Determine the (X, Y) coordinate at the center of the cell enclosing the given text.  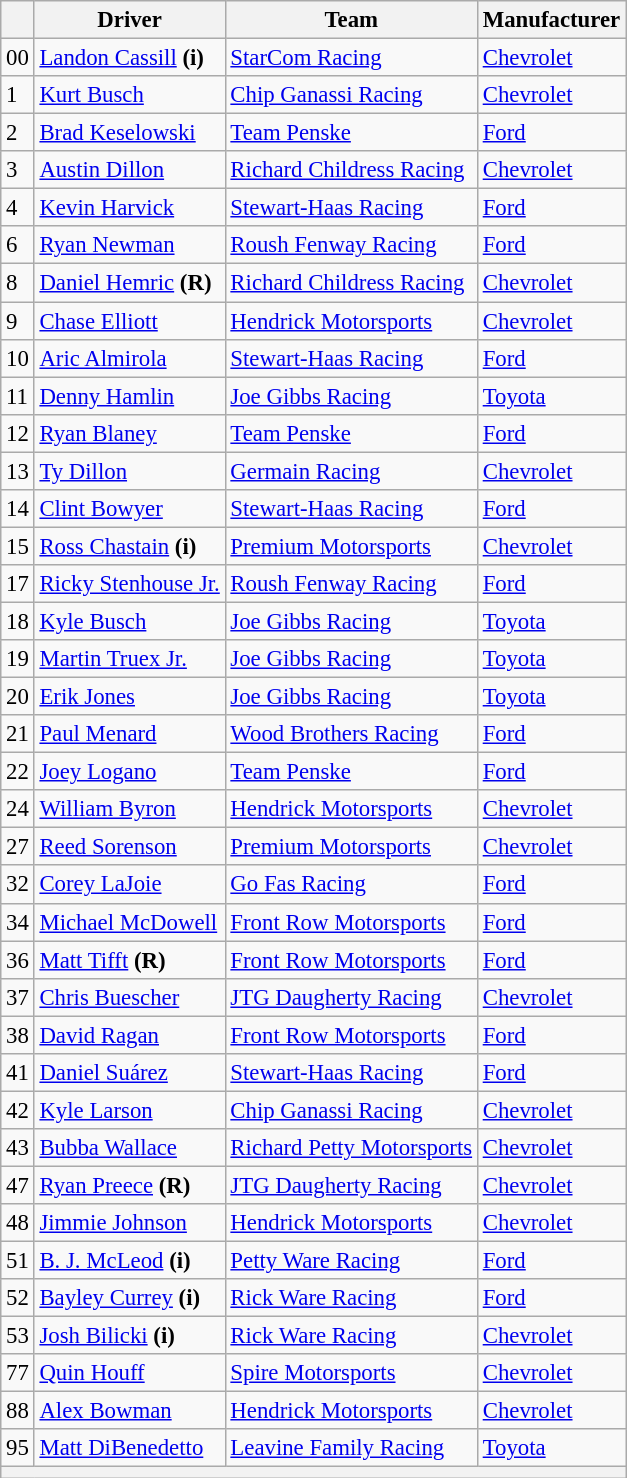
15 (18, 546)
William Byron (130, 809)
Joey Logano (130, 772)
Kyle Busch (130, 621)
14 (18, 509)
2 (18, 133)
27 (18, 847)
Kyle Larson (130, 1110)
Daniel Suárez (130, 1073)
38 (18, 1035)
StarCom Racing (351, 58)
Go Fas Racing (351, 885)
42 (18, 1110)
34 (18, 922)
Petty Ware Racing (351, 1261)
Erik Jones (130, 697)
David Ragan (130, 1035)
41 (18, 1073)
Team (351, 20)
37 (18, 997)
Spire Motorsports (351, 1373)
51 (18, 1261)
Daniel Hemric (R) (130, 283)
9 (18, 321)
Richard Petty Motorsports (351, 1148)
19 (18, 659)
Kurt Busch (130, 95)
Ross Chastain (i) (130, 546)
77 (18, 1373)
Quin Houff (130, 1373)
48 (18, 1223)
Manufacturer (551, 20)
20 (18, 697)
6 (18, 245)
43 (18, 1148)
Ty Dillon (130, 471)
Ryan Blaney (130, 433)
3 (18, 170)
Reed Sorenson (130, 847)
1 (18, 95)
Kevin Harvick (130, 208)
Michael McDowell (130, 922)
22 (18, 772)
4 (18, 208)
10 (18, 358)
11 (18, 396)
47 (18, 1185)
Leavine Family Racing (351, 1449)
Aric Almirola (130, 358)
Denny Hamlin (130, 396)
52 (18, 1298)
53 (18, 1336)
Paul Menard (130, 734)
Ryan Newman (130, 245)
Martin Truex Jr. (130, 659)
8 (18, 283)
32 (18, 885)
95 (18, 1449)
Corey LaJoie (130, 885)
Wood Brothers Racing (351, 734)
Landon Cassill (i) (130, 58)
Bayley Currey (i) (130, 1298)
Germain Racing (351, 471)
Chase Elliott (130, 321)
Austin Dillon (130, 170)
88 (18, 1411)
Bubba Wallace (130, 1148)
12 (18, 433)
13 (18, 471)
Matt Tifft (R) (130, 960)
Ryan Preece (R) (130, 1185)
Matt DiBenedetto (130, 1449)
00 (18, 58)
Josh Bilicki (i) (130, 1336)
Brad Keselowski (130, 133)
17 (18, 584)
Driver (130, 20)
Jimmie Johnson (130, 1223)
24 (18, 809)
Clint Bowyer (130, 509)
Alex Bowman (130, 1411)
B. J. McLeod (i) (130, 1261)
Ricky Stenhouse Jr. (130, 584)
21 (18, 734)
18 (18, 621)
36 (18, 960)
Chris Buescher (130, 997)
